Determine the [X, Y] coordinate at the center of the cell enclosing the given text.  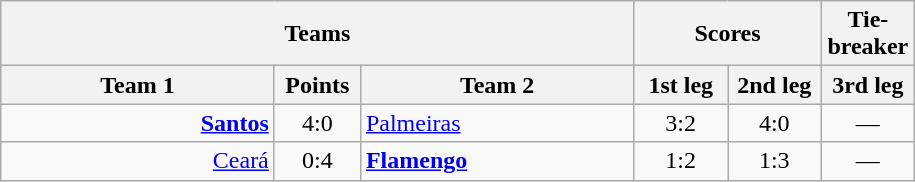
Points [317, 85]
2nd leg [775, 85]
0:4 [317, 161]
Team 1 [138, 85]
Team 2 [497, 85]
1:3 [775, 161]
Scores [728, 34]
Teams [318, 34]
Ceará [138, 161]
3rd leg [868, 85]
Santos [138, 123]
1:2 [681, 161]
3:2 [681, 123]
Flamengo [497, 161]
Palmeiras [497, 123]
Tie-breaker [868, 34]
1st leg [681, 85]
